Determine the [x, y] coordinate at the center of the cell enclosing the given text.  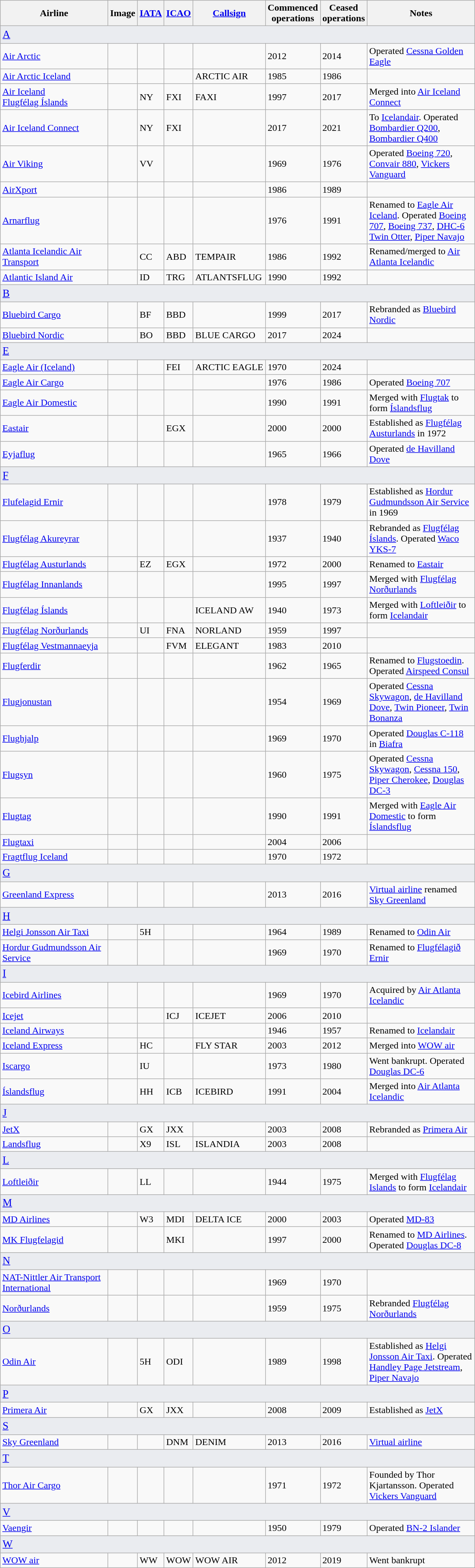
Operated BN-2 Islander [421, 1528]
Icebird Airlines [54, 995]
1980 [343, 1066]
ARCTIC AIR [229, 76]
1966 [343, 454]
Operated Cessna Skywagon, Cessna 150, Piper Cherokee, Douglas DC-3 [421, 775]
Renamed to Flugfélagið Ernir [421, 952]
Renamed to Eagle Air Iceland. Operated Boeing 707, Boeing 737, DHC-6 Twin Otter, Piper Navajo [421, 221]
Air Arctic [54, 56]
1978 [293, 502]
A [237, 35]
ICB [179, 1092]
Image [123, 13]
ICEJET [229, 1015]
FEI [179, 367]
1962 [293, 665]
Eagle Air (Iceland) [54, 367]
Air Arctic Iceland [54, 76]
NAT-Nittler Air Transport International [54, 1283]
Renamed to Icelandair [421, 1030]
H [237, 916]
Fragtflug Iceland [54, 857]
To Icelandair. Operated Bombardier Q200, Bombardier Q400 [421, 128]
Callsign [229, 13]
Rebranded Flugfélag Norðurlands [421, 1308]
V [237, 1512]
ODI [179, 1361]
E [237, 351]
CC [151, 257]
DENIM [229, 1442]
Flugfélag Akureyrar [54, 538]
AirXport [54, 190]
Ceasedoperations [343, 13]
Air Viking [54, 164]
Went bankrupt. Operated Douglas DC-6 [421, 1066]
HH [151, 1092]
Icejet [54, 1015]
Flufelagid Ernir [54, 502]
W [237, 1544]
Flugfélag Vestmannaeyja [54, 645]
1944 [293, 1182]
WOW air [54, 1560]
1964 [293, 932]
WW [151, 1560]
1946 [293, 1030]
Renamed to Odin Air [421, 932]
Primera Air [54, 1410]
Operated Boeing 707 [421, 382]
Bluebird Cargo [54, 315]
WOW [179, 1560]
Merged with Loftleiðir to form Icelandair [421, 610]
Operated Boeing 720, Convair 880, Vickers Vanguard [421, 164]
1960 [293, 775]
ICELAND AW [229, 610]
Founded by Thor Kjartansson. Operated Vickers Vanguard [421, 1485]
Operated MD-83 [421, 1219]
TEMPAIR [229, 257]
2019 [343, 1560]
Eagle Air Cargo [54, 382]
N [237, 1261]
Atlanta Icelandic Air Transport [54, 257]
ELEGANT [229, 645]
Rebranded as Bluebird Nordic [421, 315]
Norðurlands [54, 1308]
JetX [54, 1129]
ID [151, 277]
Merged into Air Atlanta Icelandic [421, 1092]
P [237, 1394]
Bluebird Nordic [54, 335]
Greenland Express [54, 895]
Renamed to Flugstoedin. Operated Airspeed Consul [421, 665]
Vaengir [54, 1528]
G [237, 873]
FAXI [229, 97]
Thor Air Cargo [54, 1485]
1950 [293, 1528]
Flugfélag Norðurlands [54, 630]
Established as Hordur Gudmundsson Air Service in 1969 [421, 502]
Renamed/merged to Air Atlanta Icelandic [421, 257]
J [237, 1113]
1998 [343, 1361]
Established as JetX [421, 1410]
Operated Cessna Golden Eagle [421, 56]
1999 [293, 315]
Iceland Airways [54, 1030]
B [237, 293]
Air Iceland Connect [54, 128]
ABD [179, 257]
MD Airlines [54, 1219]
MDI [179, 1219]
Virtual airline renamed Sky Greenland [421, 895]
ICEBIRD [229, 1092]
Eastair [54, 428]
Iscargo [54, 1066]
Flugfélag Íslands [54, 610]
Merged with Flugfélag Norðurlands [421, 584]
Established as Helgi Jonsson Air Taxi. Operated Handley Page Jetstream, Piper Navajo [421, 1361]
IU [151, 1066]
Landsflug [54, 1144]
ICJ [179, 1015]
1937 [293, 538]
Flugjonustan [54, 702]
1971 [293, 1485]
Air IcelandFlugfélag Íslands [54, 97]
Rebranded as Flugfélag Íslands. Operated Waco YKS-7 [421, 538]
MKI [179, 1239]
Arnarflug [54, 221]
T [237, 1458]
Renamed to MD Airlines. Operated Douglas DC-8 [421, 1239]
Atlantic Island Air [54, 277]
Renamed to Eastair [421, 564]
BLUE CARGO [229, 335]
ISL [179, 1144]
Rebranded as Primera Air [421, 1129]
UI [151, 630]
Íslandsflug [54, 1092]
Flugtaxi [54, 842]
NORLAND [229, 630]
Eagle Air Domestic [54, 403]
IATA [151, 13]
HC [151, 1046]
EZ [151, 564]
1995 [293, 584]
ISLANDIA [229, 1144]
I [237, 974]
1985 [293, 76]
BO [151, 335]
Flugfélag Innanlands [54, 584]
Established as Flugfélag Austurlands in 1972 [421, 428]
S [237, 1426]
Commencedoperations [293, 13]
Flugsyn [54, 775]
Merged with Eagle Air Domestic to form Íslandsflug [421, 816]
Notes [421, 13]
M [237, 1203]
2009 [343, 1410]
WOW AIR [229, 1560]
Flughjalp [54, 738]
F [237, 475]
LL [151, 1182]
ICAO [179, 13]
Airline [54, 13]
TRG [179, 277]
VV [151, 164]
Merged with Flugfélag Islands to form Icelandair [421, 1182]
Odin Air [54, 1361]
Operated Cessna Skywagon, de Havilland Dove, Twin Pioneer, Twin Bonanza [421, 702]
Merged with Flugtak to form Íslandsflug [421, 403]
1957 [343, 1030]
FVM [179, 645]
DNM [179, 1442]
2021 [343, 128]
BF [151, 315]
2014 [343, 56]
Hordur Gudmundsson Air Service [54, 952]
Loftleiðir [54, 1182]
MK Flugfelagid [54, 1239]
Eyjaflug [54, 454]
ATLANTSFLUG [229, 277]
Iceland Express [54, 1046]
Flugtag [54, 816]
Virtual airline [421, 1442]
FLY STAR [229, 1046]
X9 [151, 1144]
Sky Greenland [54, 1442]
Operated Douglas C-118 in Biafra [421, 738]
O [237, 1330]
Acquired by Air Atlanta Icelandic [421, 995]
Flugfélag Austurlands [54, 564]
Went bankrupt [421, 1560]
Flugferdir [54, 665]
Helgi Jonsson Air Taxi [54, 932]
W3 [151, 1219]
Operated de Havilland Dove [421, 454]
1954 [293, 702]
1983 [293, 645]
DELTA ICE [229, 1219]
ARCTIC EAGLE [229, 367]
FNA [179, 630]
Merged into Air Iceland Connect [421, 97]
Merged into WOW air [421, 1046]
L [237, 1160]
